Scan for the cell matching the given text and deliver its (x, y) coordinate at center. 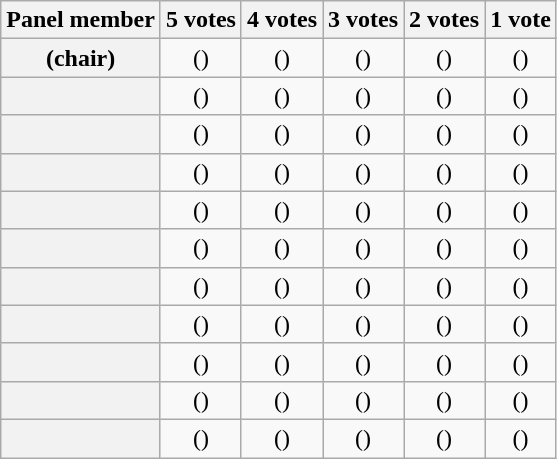
1 vote (521, 20)
4 votes (282, 20)
3 votes (364, 20)
Panel member (81, 20)
5 votes (200, 20)
(chair) (81, 58)
2 votes (444, 20)
